Search for the cell housing the specified text and yield its (x, y) center coordinate. 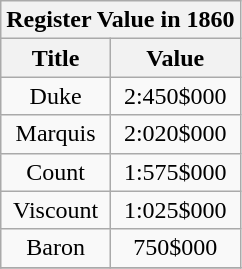
Viscount (56, 210)
Register Value in 1860 (120, 20)
2:020$000 (175, 134)
2:450$000 (175, 96)
Marquis (56, 134)
Value (175, 58)
Title (56, 58)
Count (56, 172)
Baron (56, 248)
1:575$000 (175, 172)
1:025$000 (175, 210)
750$000 (175, 248)
Duke (56, 96)
